Output the [x, y] coordinate of the center of the cell containing the given text.  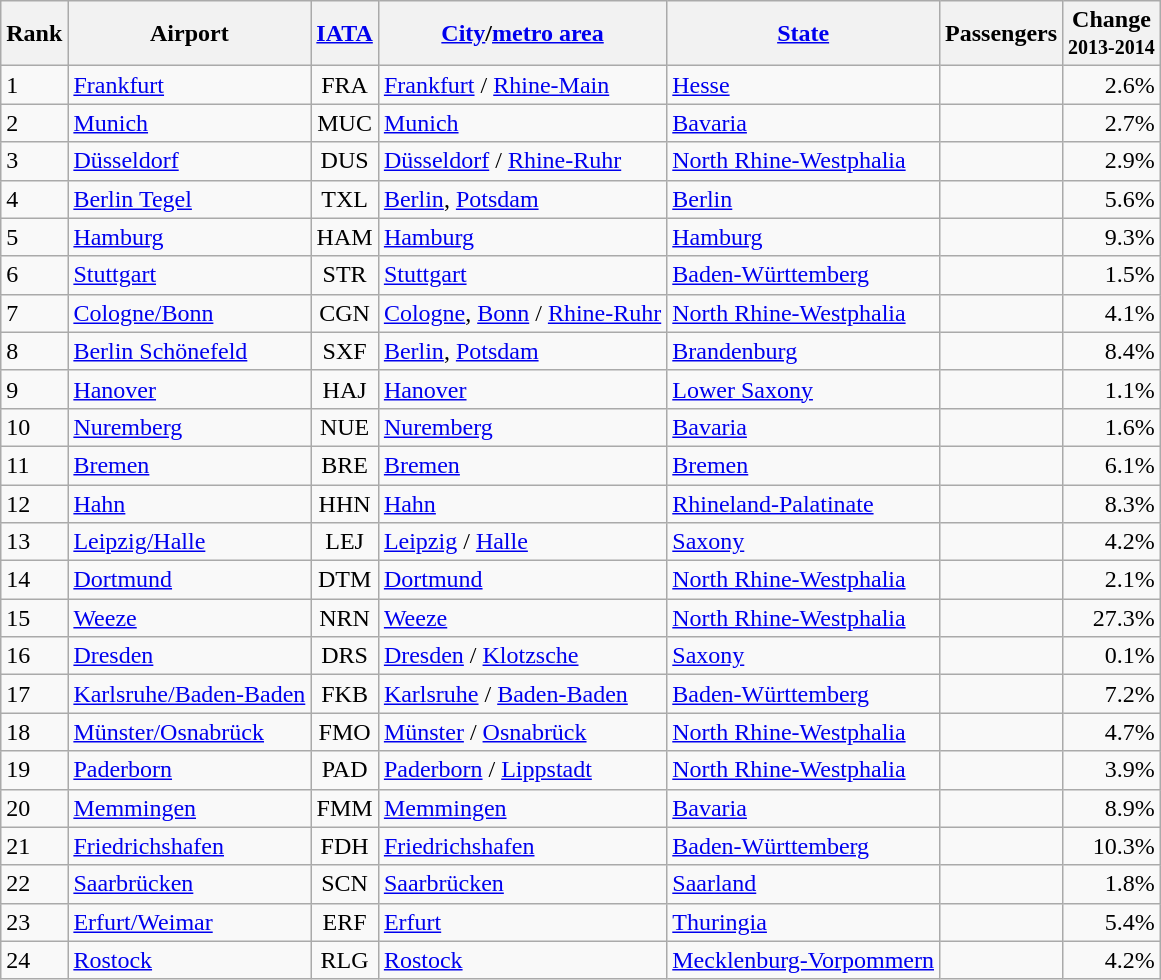
Frankfurt / Rhine-Main [522, 85]
8.9% [1112, 808]
LEJ [345, 542]
Hesse [804, 85]
18 [34, 732]
STR [345, 275]
2.9% [1112, 161]
23 [34, 922]
MUC [345, 123]
5.4% [1112, 922]
5.6% [1112, 199]
0.1% [1112, 656]
Berlin Schönefeld [190, 351]
HHN [345, 503]
Dresden / Klotzsche [522, 656]
Düsseldorf / Rhine-Ruhr [522, 161]
Rank [34, 34]
3.9% [1112, 770]
SXF [345, 351]
6.1% [1112, 465]
27.3% [1112, 618]
Berlin Tegel [190, 199]
FRA [345, 85]
8.4% [1112, 351]
TXL [345, 199]
Mecklenburg-Vorpommern [804, 960]
12 [34, 503]
Thuringia [804, 922]
9 [34, 389]
1.1% [1112, 389]
DRS [345, 656]
Dresden [190, 656]
Brandenburg [804, 351]
FMO [345, 732]
4 [34, 199]
FMM [345, 808]
22 [34, 884]
6 [34, 275]
4.1% [1112, 313]
10 [34, 427]
Cologne/Bonn [190, 313]
4.7% [1112, 732]
1.8% [1112, 884]
1.5% [1112, 275]
15 [34, 618]
BRE [345, 465]
Lower Saxony [804, 389]
19 [34, 770]
Karlsruhe/Baden-Baden [190, 694]
State [804, 34]
Karlsruhe / Baden-Baden [522, 694]
Düsseldorf [190, 161]
FDH [345, 846]
NUE [345, 427]
Münster / Osnabrück [522, 732]
8 [34, 351]
1.6% [1112, 427]
SCN [345, 884]
DTM [345, 580]
Erfurt [522, 922]
1 [34, 85]
8.3% [1112, 503]
Leipzig / Halle [522, 542]
Change2013-2014 [1112, 34]
24 [34, 960]
ERF [345, 922]
5 [34, 237]
2.7% [1112, 123]
CGN [345, 313]
Saarland [804, 884]
7 [34, 313]
HAJ [345, 389]
Cologne, Bonn / Rhine-Ruhr [522, 313]
2.1% [1112, 580]
13 [34, 542]
Passengers [1002, 34]
Rhineland-Palatinate [804, 503]
9.3% [1112, 237]
2 [34, 123]
City/metro area [522, 34]
Frankfurt [190, 85]
10.3% [1112, 846]
Leipzig/Halle [190, 542]
20 [34, 808]
RLG [345, 960]
Paderborn [190, 770]
2.6% [1112, 85]
NRN [345, 618]
7.2% [1112, 694]
Münster/Osnabrück [190, 732]
16 [34, 656]
14 [34, 580]
DUS [345, 161]
Berlin [804, 199]
PAD [345, 770]
IATA [345, 34]
17 [34, 694]
HAM [345, 237]
FKB [345, 694]
Paderborn / Lippstadt [522, 770]
11 [34, 465]
3 [34, 161]
21 [34, 846]
Erfurt/Weimar [190, 922]
Airport [190, 34]
